Return the (X, Y) coordinate for the center point of the cell that contains the specified text.  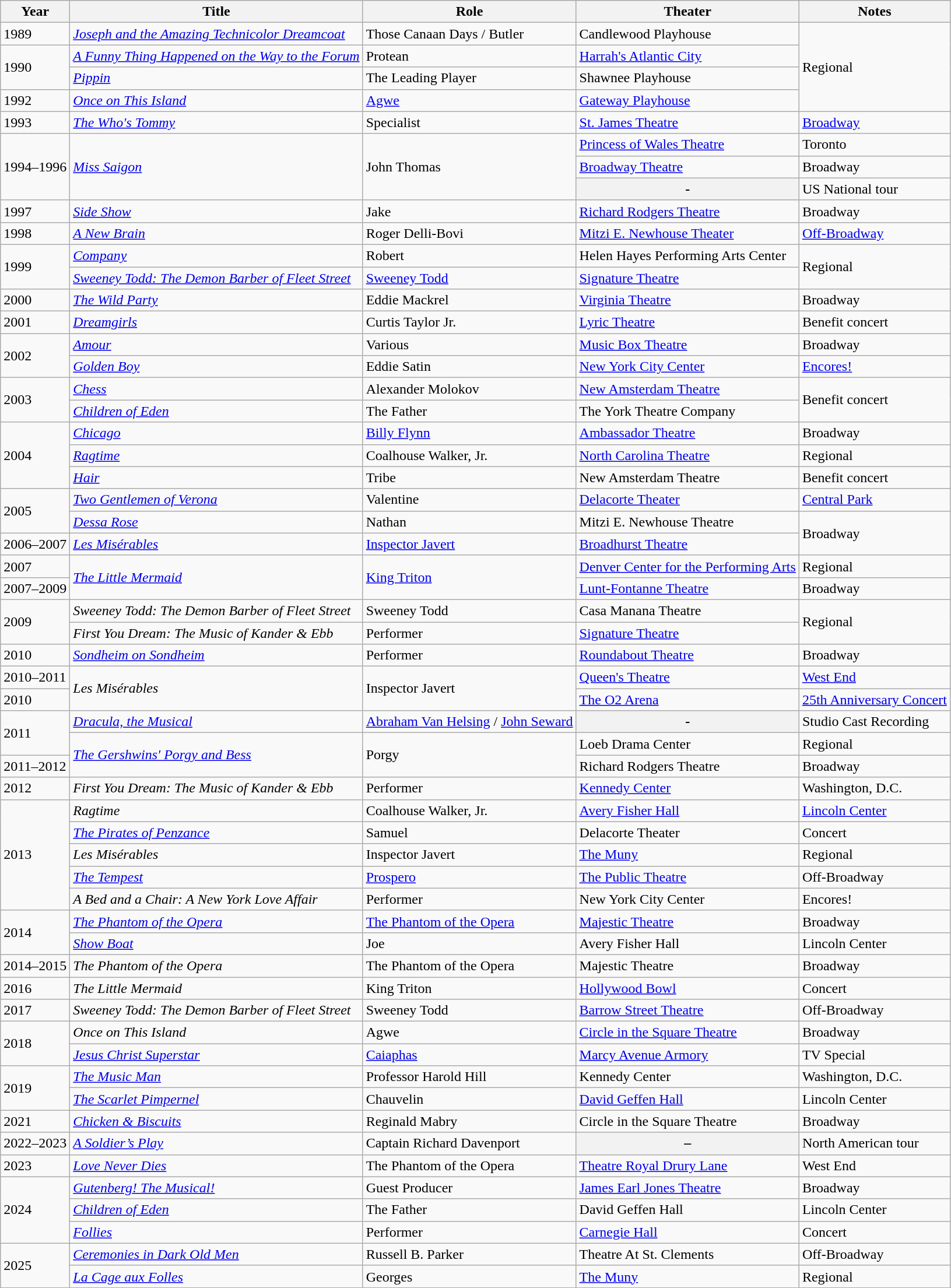
The Tempest (216, 877)
Dessa Rose (216, 522)
Candlewood Playhouse (687, 34)
Jake (469, 211)
Show Boat (216, 943)
Theater (687, 12)
Eddie Mackrel (469, 300)
St. James Theatre (687, 122)
La Cage aux Folles (216, 1276)
Gateway Playhouse (687, 100)
Chess (216, 389)
2014 (35, 932)
2021 (35, 1121)
Lyric Theatre (687, 322)
Roger Delli-Bovi (469, 233)
Virginia Theatre (687, 300)
Sondheim on Sondheim (216, 655)
Company (216, 255)
Two Gentlemen of Verona (216, 500)
A Bed and a Chair: A New York Love Affair (216, 899)
James Earl Jones Theatre (687, 1188)
2011 (35, 733)
A Funny Thing Happened on the Way to the Forum (216, 56)
Pippin (216, 78)
Tribe (469, 478)
Various (469, 345)
Music Box Theatre (687, 345)
The Who's Tommy (216, 122)
2004 (35, 455)
Russell B. Parker (469, 1254)
2025 (35, 1265)
Mitzi E. Newhouse Theatre (687, 522)
2010–2011 (35, 678)
Ceremonies in Dark Old Men (216, 1254)
Casa Manana Theatre (687, 610)
2019 (35, 1088)
Amour (216, 345)
Jesus Christ Superstar (216, 1055)
Side Show (216, 211)
Carnegie Hall (687, 1232)
2007 (35, 566)
Samuel (469, 833)
Alexander Molokov (469, 389)
Broadway Theatre (687, 167)
1998 (35, 233)
A Soldier’s Play (216, 1143)
John Thomas (469, 167)
1997 (35, 211)
Denver Center for the Performing Arts (687, 566)
Georges (469, 1276)
2006–2007 (35, 544)
Hollywood Bowl (687, 988)
Roundabout Theatre (687, 655)
Prospero (469, 877)
Protean (469, 56)
Valentine (469, 500)
2000 (35, 300)
Harrah's Atlantic City (687, 56)
Golden Boy (216, 367)
Loeb Drama Center (687, 744)
Mitzi E. Newhouse Theater (687, 233)
Dracula, the Musical (216, 722)
2011–2012 (35, 766)
2013 (35, 855)
Theatre Royal Drury Lane (687, 1166)
Dreamgirls (216, 322)
1990 (35, 67)
Joseph and the Amazing Technicolor Dreamcoat (216, 34)
Captain Richard Davenport (469, 1143)
Year (35, 12)
Broadhurst Theatre (687, 544)
1994–1996 (35, 167)
Chauvelin (469, 1099)
Princess of Wales Theatre (687, 145)
The Scarlet Pimpernel (216, 1099)
2024 (35, 1210)
Porgy (469, 755)
North Carolina Theatre (687, 455)
Miss Saigon (216, 167)
The Public Theatre (687, 877)
2009 (35, 622)
2005 (35, 511)
Marcy Avenue Armory (687, 1055)
Robert (469, 255)
Billy Flynn (469, 433)
2016 (35, 988)
2007–2009 (35, 588)
Those Canaan Days / Butler (469, 34)
2022–2023 (35, 1143)
The York Theatre Company (687, 411)
Chicken & Biscuits (216, 1121)
– (687, 1143)
The Gershwins' Porgy and Bess (216, 755)
Curtis Taylor Jr. (469, 322)
TV Special (875, 1055)
2017 (35, 1010)
The Pirates of Penzance (216, 833)
Ambassador Theatre (687, 433)
Chicago (216, 433)
Notes (875, 12)
1999 (35, 266)
Guest Producer (469, 1188)
Title (216, 12)
Specialist (469, 122)
US National tour (875, 189)
Joe (469, 943)
Hair (216, 478)
Caiaphas (469, 1055)
2003 (35, 400)
2001 (35, 322)
Shawnee Playhouse (687, 78)
Queen's Theatre (687, 678)
Love Never Dies (216, 1166)
Professor Harold Hill (469, 1077)
2012 (35, 788)
A New Brain (216, 233)
The O2 Arena (687, 700)
1992 (35, 100)
25th Anniversary Concert (875, 700)
1993 (35, 122)
The Leading Player (469, 78)
2018 (35, 1044)
Theatre At St. Clements (687, 1254)
Abraham Van Helsing / John Seward (469, 722)
The Wild Party (216, 300)
Eddie Satin (469, 367)
Role (469, 12)
2002 (35, 356)
The Music Man (216, 1077)
2023 (35, 1166)
Helen Hayes Performing Arts Center (687, 255)
Central Park (875, 500)
Lunt-Fontanne Theatre (687, 588)
Gutenberg! The Musical! (216, 1188)
Toronto (875, 145)
Follies (216, 1232)
Reginald Mabry (469, 1121)
1989 (35, 34)
2014–2015 (35, 966)
North American tour (875, 1143)
Nathan (469, 522)
Studio Cast Recording (875, 722)
Barrow Street Theatre (687, 1010)
